Scan for the cell matching the given text and deliver its (X, Y) coordinate at center. 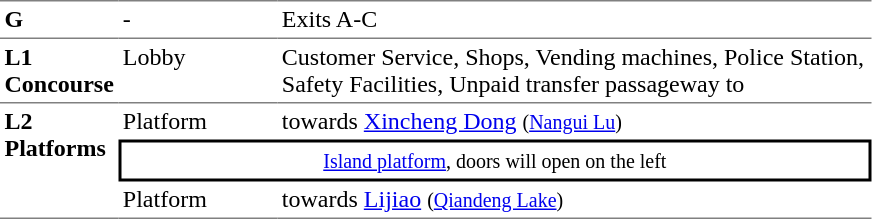
- (198, 19)
Exits A-C (574, 19)
Customer Service, Shops, Vending machines, Police Station, Safety Facilities, Unpaid transfer passageway to (574, 71)
Island platform, doors will open on the left (494, 161)
Lobby (198, 71)
towards Xincheng Dong (Nangui Lu) (574, 122)
G (59, 19)
Platform (198, 122)
L1Concourse (59, 71)
